Scan for the cell matching the given text and deliver its (X, Y) coordinate at center. 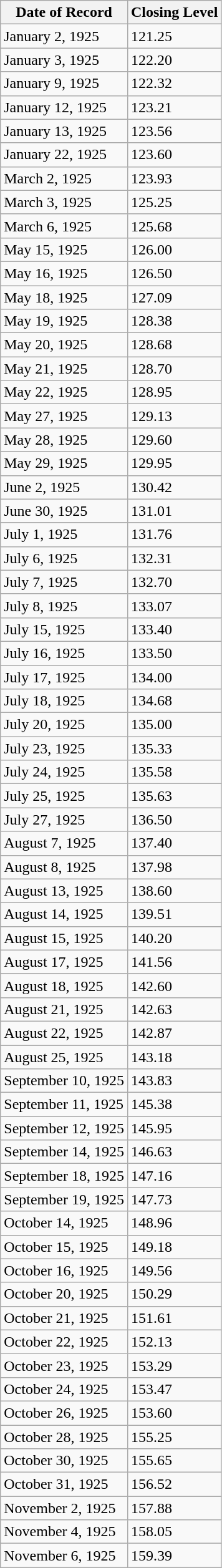
October 30, 1925 (64, 1461)
133.40 (174, 629)
January 12, 1925 (64, 107)
138.60 (174, 891)
123.93 (174, 178)
May 19, 1925 (64, 321)
131.01 (174, 511)
May 16, 1925 (64, 273)
145.38 (174, 1105)
May 21, 1925 (64, 369)
156.52 (174, 1484)
134.00 (174, 677)
July 25, 1925 (64, 796)
152.13 (174, 1342)
147.16 (174, 1176)
137.98 (174, 867)
August 21, 1925 (64, 1009)
122.32 (174, 84)
Closing Level (174, 12)
August 13, 1925 (64, 891)
August 8, 1925 (64, 867)
Date of Record (64, 12)
October 23, 1925 (64, 1365)
149.18 (174, 1247)
129.13 (174, 416)
July 7, 1925 (64, 582)
May 29, 1925 (64, 463)
May 28, 1925 (64, 440)
March 2, 1925 (64, 178)
155.25 (174, 1436)
132.70 (174, 582)
March 6, 1925 (64, 226)
January 3, 1925 (64, 60)
151.61 (174, 1318)
July 24, 1925 (64, 772)
May 15, 1925 (64, 249)
142.87 (174, 1033)
159.39 (174, 1556)
125.25 (174, 202)
October 26, 1925 (64, 1413)
128.38 (174, 321)
October 21, 1925 (64, 1318)
July 27, 1925 (64, 820)
126.50 (174, 273)
148.96 (174, 1223)
153.60 (174, 1413)
November 4, 1925 (64, 1532)
July 16, 1925 (64, 653)
October 24, 1925 (64, 1389)
June 2, 1925 (64, 487)
122.20 (174, 60)
141.56 (174, 962)
140.20 (174, 938)
June 30, 1925 (64, 511)
136.50 (174, 820)
October 28, 1925 (64, 1436)
133.07 (174, 606)
August 25, 1925 (64, 1057)
142.60 (174, 985)
September 19, 1925 (64, 1199)
May 18, 1925 (64, 298)
132.31 (174, 558)
133.50 (174, 653)
123.21 (174, 107)
October 15, 1925 (64, 1247)
January 22, 1925 (64, 155)
July 20, 1925 (64, 725)
135.33 (174, 748)
145.95 (174, 1128)
135.58 (174, 772)
July 8, 1925 (64, 606)
May 22, 1925 (64, 392)
129.95 (174, 463)
August 7, 1925 (64, 843)
158.05 (174, 1532)
October 16, 1925 (64, 1270)
125.68 (174, 226)
July 18, 1925 (64, 701)
135.00 (174, 725)
August 18, 1925 (64, 985)
123.60 (174, 155)
May 20, 1925 (64, 345)
October 14, 1925 (64, 1223)
128.95 (174, 392)
November 2, 1925 (64, 1508)
July 23, 1925 (64, 748)
September 11, 1925 (64, 1105)
155.65 (174, 1461)
127.09 (174, 298)
September 12, 1925 (64, 1128)
July 1, 1925 (64, 535)
146.63 (174, 1152)
July 17, 1925 (64, 677)
May 27, 1925 (64, 416)
January 13, 1925 (64, 131)
126.00 (174, 249)
149.56 (174, 1270)
August 22, 1925 (64, 1033)
143.83 (174, 1081)
October 31, 1925 (64, 1484)
134.68 (174, 701)
October 22, 1925 (64, 1342)
August 14, 1925 (64, 914)
August 15, 1925 (64, 938)
137.40 (174, 843)
January 2, 1925 (64, 36)
October 20, 1925 (64, 1294)
130.42 (174, 487)
135.63 (174, 796)
July 6, 1925 (64, 558)
153.29 (174, 1365)
September 18, 1925 (64, 1176)
147.73 (174, 1199)
128.70 (174, 369)
143.18 (174, 1057)
March 3, 1925 (64, 202)
150.29 (174, 1294)
July 15, 1925 (64, 629)
123.56 (174, 131)
129.60 (174, 440)
September 14, 1925 (64, 1152)
131.76 (174, 535)
121.25 (174, 36)
139.51 (174, 914)
August 17, 1925 (64, 962)
November 6, 1925 (64, 1556)
January 9, 1925 (64, 84)
157.88 (174, 1508)
142.63 (174, 1009)
153.47 (174, 1389)
September 10, 1925 (64, 1081)
128.68 (174, 345)
